Identify which cell holds the provided text, then report its [X, Y] central coordinate. 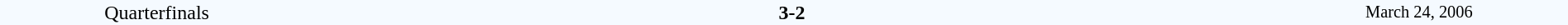
3-2 [791, 12]
March 24, 2006 [1419, 12]
Quarterfinals [157, 12]
